Find where the given text appears and provide that cell's center as [x, y] coordinate. 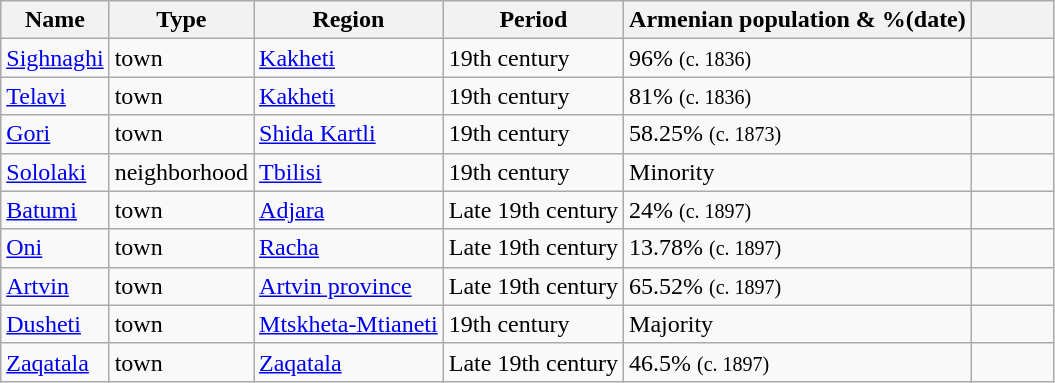
neighborhood [181, 172]
Armenian population & %(date) [798, 20]
Majority [798, 324]
58.25% (c. 1873) [798, 134]
Sighnaghi [55, 58]
13.78% (c. 1897) [798, 248]
Mtskheta-Mtianeti [349, 324]
Sololaki [55, 172]
Racha [349, 248]
Tbilisi [349, 172]
24% (c. 1897) [798, 210]
81% (c. 1836) [798, 96]
Type [181, 20]
65.52% (c. 1897) [798, 286]
Period [533, 20]
Batumi [55, 210]
Telavi [55, 96]
Shida Kartli [349, 134]
Artvin province [349, 286]
Dusheti [55, 324]
Oni [55, 248]
Adjara [349, 210]
Gori [55, 134]
46.5% (c. 1897) [798, 362]
96% (c. 1836) [798, 58]
Region [349, 20]
Artvin [55, 286]
Name [55, 20]
Minority [798, 172]
